Detect which cell encompasses the target text, then output its (x, y) center coordinate. 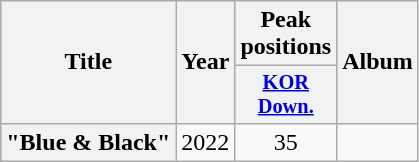
35 (286, 142)
KOR Down. (286, 95)
Album (378, 62)
Peak positions (286, 34)
Year (206, 62)
"Blue & Black" (88, 142)
Title (88, 62)
2022 (206, 142)
